Detect which cell encompasses the target text, then output its [X, Y] center coordinate. 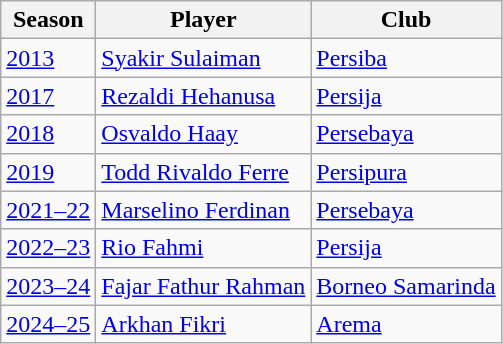
Club [406, 20]
2024–25 [48, 324]
2013 [48, 58]
Persiba [406, 58]
2022–23 [48, 248]
Arkhan Fikri [204, 324]
Arema [406, 324]
Syakir Sulaiman [204, 58]
Rio Fahmi [204, 248]
Player [204, 20]
Season [48, 20]
Persipura [406, 172]
Fajar Fathur Rahman [204, 286]
Marselino Ferdinan [204, 210]
Todd Rivaldo Ferre [204, 172]
2023–24 [48, 286]
2018 [48, 134]
2019 [48, 172]
Osvaldo Haay [204, 134]
Borneo Samarinda [406, 286]
2021–22 [48, 210]
Rezaldi Hehanusa [204, 96]
2017 [48, 96]
